Return the (X, Y) coordinate for the center point of the cell that contains the specified text.  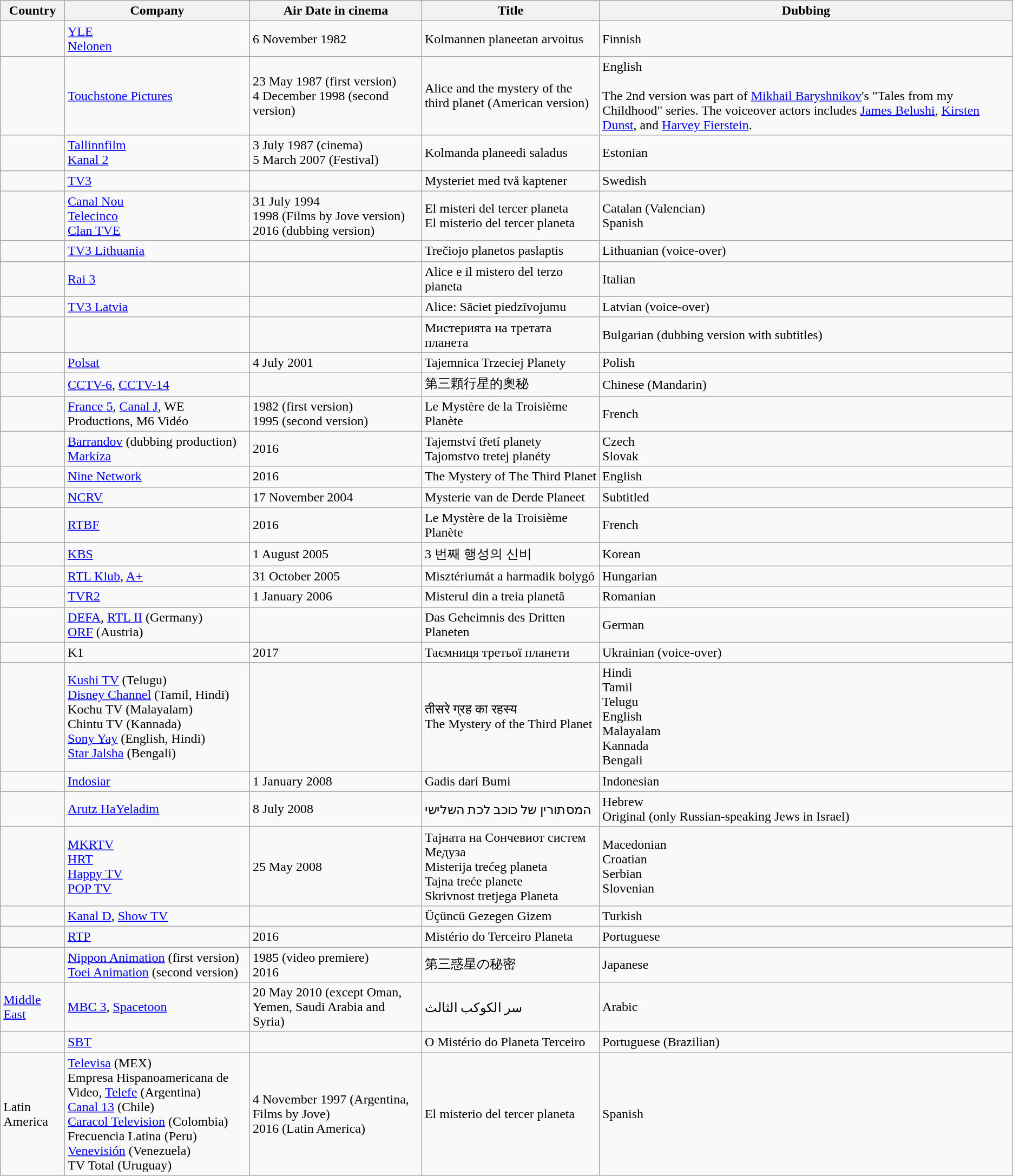
El misteri del tercer planetaEl misterio del tercer planeta (510, 216)
Polsat (157, 362)
Trečiojo planetos paslaptis (510, 251)
Kanal D, Show TV (157, 916)
Tajemství třetí planetyTajomstvo tretej planéty (510, 449)
2017 (336, 652)
25 May 2008 (336, 866)
MacedonianCroatianSerbianSlovenian (806, 866)
6 November 1982 (336, 39)
Subtitled (806, 497)
Latin America (32, 1114)
Mysteriet med två kaptener (510, 181)
1 January 2008 (336, 781)
Тајната на Сончевиот систем МедузаMisterija trećeg planetaTajna treće planeteSkrivnost tretjega Planeta (510, 866)
1 January 2006 (336, 597)
TV3 Latvia (157, 307)
Üçüncü Gezegen Gizem (510, 916)
Touchstone Pictures (157, 96)
RTL Klub, A+ (157, 576)
HebrewOriginal (only Russian-speaking Jews in Israel) (806, 809)
TV3 Lithuania (157, 251)
Canal NouTelecincoClan TVE (157, 216)
The Mystery of The Third Planet (510, 477)
MBC 3, Spacetoon (157, 1007)
Turkish (806, 916)
Mysterie van de Derde Planeet (510, 497)
Rai 3 (157, 279)
TVR2 (157, 597)
Hungarian (806, 576)
سر الكوكب الثالث (510, 1007)
Arabic (806, 1007)
MKRTVHRTHappy TVPOP TV (157, 866)
4 July 2001 (336, 362)
Nippon Animation (first version)Toei Animation (second version) (157, 964)
Alice: Sāciet piedzīvojumu (510, 307)
1 August 2005 (336, 554)
Catalan (Valencian)Spanish (806, 216)
23 May 1987 (first version)4 December 1998 (second version) (336, 96)
TV3 (157, 181)
Spanish (806, 1114)
המסתורין של כוכב לכת השלישי (510, 809)
Dubbing (806, 11)
3 번째 행성의 신비 (510, 554)
K1 (157, 652)
Korean (806, 554)
Kolmannen planeetan arvoitus (510, 39)
English (806, 477)
Мистерията на третата планета (510, 334)
Kolmanda planeedi saladus (510, 153)
Ukrainian (voice-over) (806, 652)
Kushi TV (Telugu)Disney Channel (Tamil, Hindi)Kochu TV (Malayalam)Chintu TV (Kannada)Sony Yay (English, Hindi)Star Jalsha (Bengali) (157, 717)
Tajemnica Trzeciej Planety (510, 362)
Middle East (32, 1007)
El misterio del tercer planeta (510, 1114)
8 July 2008 (336, 809)
German (806, 624)
第三顆行星的奧秘 (510, 384)
Air Date in cinema (336, 11)
Japanese (806, 964)
Alice e il mistero del terzo pianeta (510, 279)
Mistério do Terceiro Planeta (510, 936)
1982 (first version)1995 (second version) (336, 413)
Misztériumát a harmadik bolygó (510, 576)
Title (510, 11)
Indonesian (806, 781)
Das Geheimnis des Dritten Planeten (510, 624)
France 5, Canal J, WE Productions, M6 Vidéo (157, 413)
Swedish (806, 181)
Company (157, 11)
31 July 19941998 (Films by Jove version)2016 (dubbing version) (336, 216)
Barrandov (dubbing production)Markíza (157, 449)
Bulgarian (dubbing version with subtitles) (806, 334)
KBS (157, 554)
Latvian (voice-over) (806, 307)
O Mistério do Planeta Terceiro (510, 1042)
17 November 2004 (336, 497)
Alice and the mystery of the third planet (American version) (510, 96)
SBT (157, 1042)
NCRV (157, 497)
31 October 2005 (336, 576)
YLENelonen (157, 39)
Lithuanian (voice-over) (806, 251)
DEFA, RTL II (Germany)ORF (Austria) (157, 624)
RTBF (157, 525)
Chinese (Mandarin) (806, 384)
Portuguese (Brazilian) (806, 1042)
HindiTamilTeluguEnglishMalayalamKannadaBengali (806, 717)
Indosiar (157, 781)
20 May 2010 (except Oman, Yemen, Saudi Arabia and Syria) (336, 1007)
Таємниця третьої планети (510, 652)
Romanian (806, 597)
Italian (806, 279)
CCTV-6, CCTV-14 (157, 384)
Arutz HaYeladim (157, 809)
Portuguese (806, 936)
Nine Network (157, 477)
Finnish (806, 39)
1985 (video premiere)2016 (336, 964)
तीसरे ग्रह का रहस्यThe Mystery of the Third Planet (510, 717)
Gadis dari Bumi (510, 781)
TallinnfilmKanal 2 (157, 153)
Estonian (806, 153)
Polish (806, 362)
Misterul din a treia planetă (510, 597)
Country (32, 11)
RTP (157, 936)
CzechSlovak (806, 449)
第三惑星の秘密 (510, 964)
3 July 1987 (cinema)5 March 2007 (Festival) (336, 153)
4 November 1997 (Argentina, Films by Jove)2016 (Latin America) (336, 1114)
